Extract the (x, y) coordinate from the center of the cell holding the provided text.  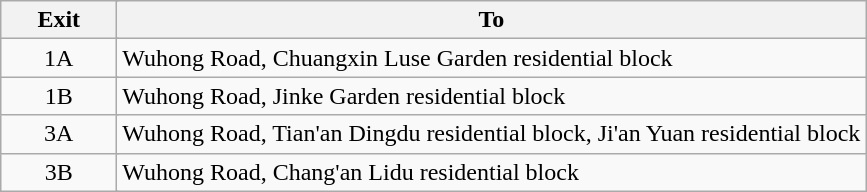
Exit (59, 20)
3A (59, 134)
Wuhong Road, Chuangxin Luse Garden residential block (492, 58)
To (492, 20)
Wuhong Road, Chang'an Lidu residential block (492, 172)
Wuhong Road, Jinke Garden residential block (492, 96)
3B (59, 172)
Wuhong Road, Tian'an Dingdu residential block, Ji'an Yuan residential block (492, 134)
1B (59, 96)
1A (59, 58)
